Determine the (X, Y) coordinate at the center of the cell enclosing the given text.  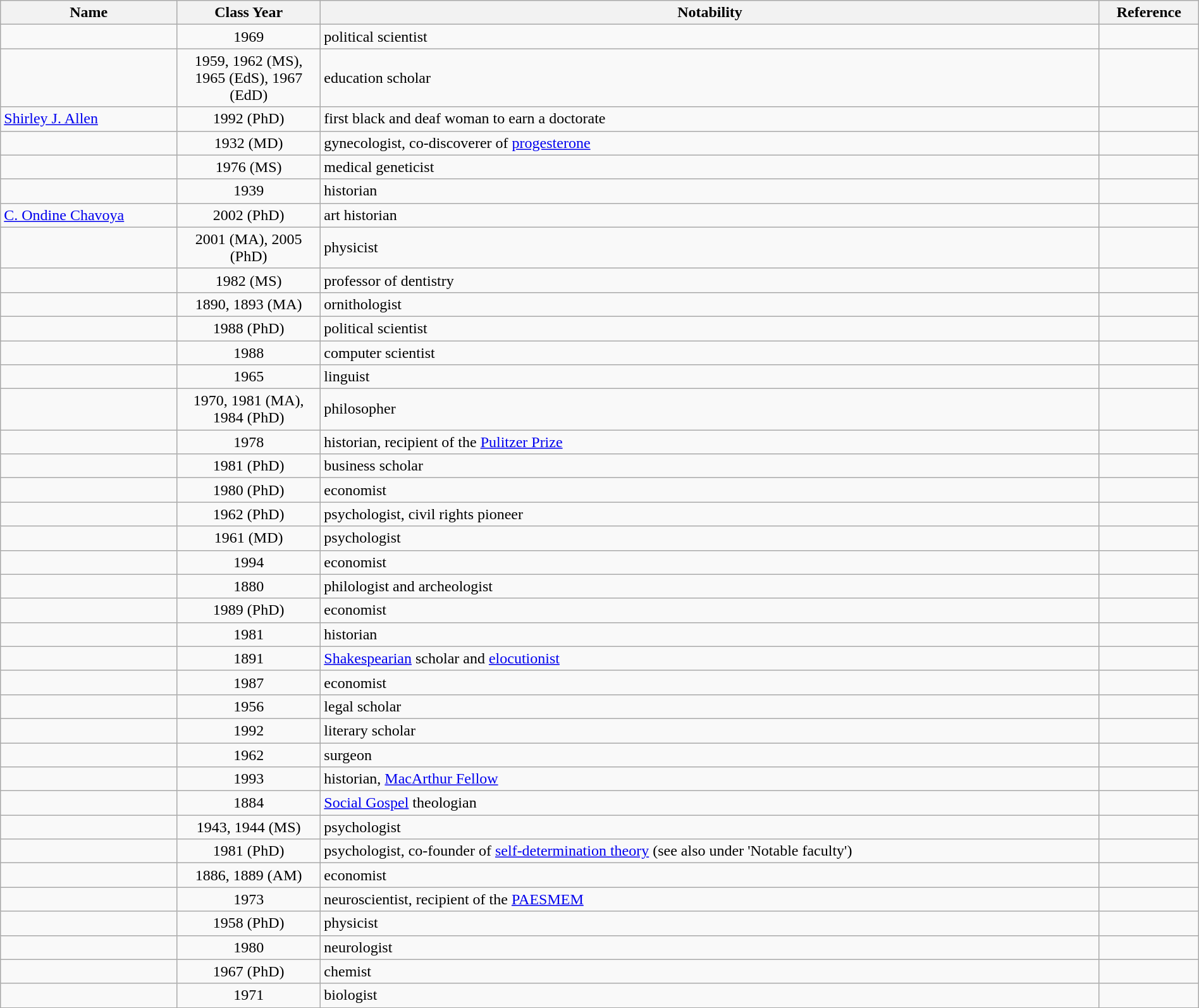
1987 (249, 682)
1962 (PhD) (249, 514)
literary scholar (710, 730)
1965 (249, 377)
ornithologist (710, 304)
legal scholar (710, 706)
computer scientist (710, 352)
1939 (249, 191)
1993 (249, 779)
art historian (710, 215)
2002 (PhD) (249, 215)
neurologist (710, 947)
psychologist, co-founder of self-determination theory (see also under 'Notable faculty') (710, 851)
1988 (PhD) (249, 328)
philologist and archeologist (710, 586)
1980 (249, 947)
1959, 1962 (MS), 1965 (EdS), 1967 (EdD) (249, 78)
surgeon (710, 754)
neuroscientist, recipient of the PAESMEM (710, 899)
Notability (710, 13)
1982 (MS) (249, 280)
1988 (249, 352)
1891 (249, 658)
1967 (PhD) (249, 971)
1958 (PhD) (249, 923)
1880 (249, 586)
Name (89, 13)
1973 (249, 899)
biologist (710, 995)
1981 (249, 634)
1884 (249, 803)
1976 (MS) (249, 167)
1886, 1889 (AM) (249, 875)
1961 (MD) (249, 538)
medical geneticist (710, 167)
1970, 1981 (MA), 1984 (PhD) (249, 410)
1932 (MD) (249, 143)
Class Year (249, 13)
C. Ondine Chavoya (89, 215)
1969 (249, 37)
education scholar (710, 78)
historian, recipient of the Pulitzer Prize (710, 442)
1943, 1944 (MS) (249, 827)
1956 (249, 706)
1992 (249, 730)
gynecologist, co-discoverer of progesterone (710, 143)
professor of dentistry (710, 280)
psychologist, civil rights pioneer (710, 514)
1978 (249, 442)
1890, 1893 (MA) (249, 304)
chemist (710, 971)
1962 (249, 754)
1971 (249, 995)
linguist (710, 377)
philosopher (710, 410)
1992 (PhD) (249, 119)
1989 (PhD) (249, 610)
business scholar (710, 466)
2001 (MA), 2005 (PhD) (249, 248)
1994 (249, 562)
1980 (PhD) (249, 490)
Reference (1148, 13)
first black and deaf woman to earn a doctorate (710, 119)
historian, MacArthur Fellow (710, 779)
Social Gospel theologian (710, 803)
Shakespearian scholar and elocutionist (710, 658)
Shirley J. Allen (89, 119)
